Pinpoint the cell where the given text exists, returning its (x, y) midpoint coordinate. 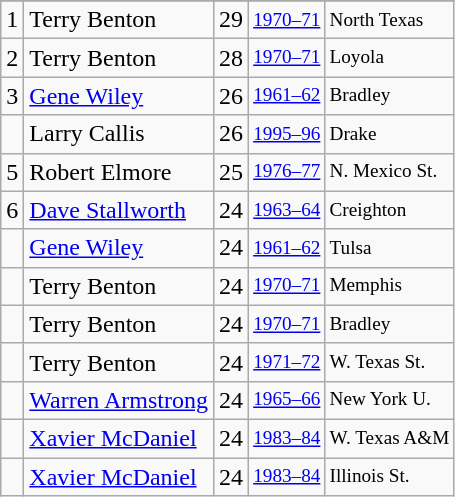
Warren Armstrong (119, 400)
1995–96 (287, 134)
Creighton (390, 210)
29 (232, 20)
Larry Callis (119, 134)
W. Texas St. (390, 362)
Drake (390, 134)
5 (12, 172)
1976–77 (287, 172)
Robert Elmore (119, 172)
1965–66 (287, 400)
N. Mexico St. (390, 172)
6 (12, 210)
Illinois St. (390, 477)
1 (12, 20)
W. Texas A&M (390, 438)
Loyola (390, 58)
2 (12, 58)
New York U. (390, 400)
25 (232, 172)
Memphis (390, 286)
North Texas (390, 20)
28 (232, 58)
1971–72 (287, 362)
Tulsa (390, 248)
Dave Stallworth (119, 210)
1963–64 (287, 210)
3 (12, 96)
